Scan for the cell matching the given text and deliver its [X, Y] coordinate at center. 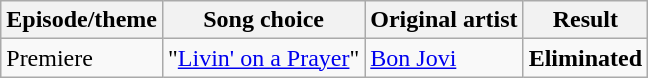
Song choice [263, 20]
Premiere [82, 58]
Result [585, 20]
"Livin' on a Prayer" [263, 58]
Original artist [444, 20]
Eliminated [585, 58]
Bon Jovi [444, 58]
Episode/theme [82, 20]
